Find where the given text appears and provide that cell's center as (X, Y) coordinate. 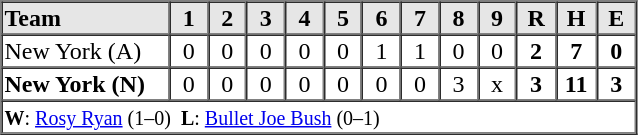
E (616, 18)
5 (344, 18)
Team (86, 18)
x (498, 84)
9 (498, 18)
8 (458, 18)
R (536, 18)
New York (N) (86, 84)
W: Rosy Ryan (1–0) L: Bullet Joe Bush (0–1) (319, 116)
11 (576, 84)
H (576, 18)
New York (A) (86, 50)
6 (382, 18)
4 (304, 18)
